From the cell containing the given text, extract its center point as (x, y) coordinate. 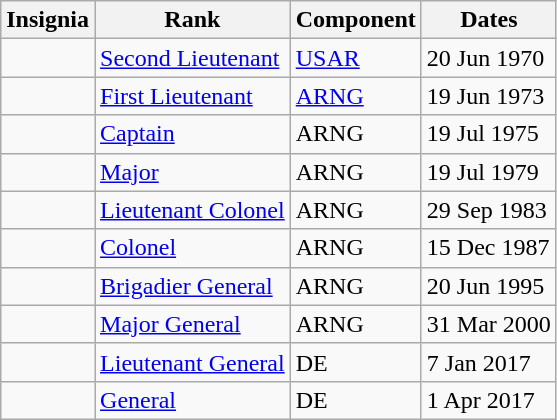
Insignia (48, 20)
General (193, 400)
Lieutenant General (193, 362)
20 Jun 1995 (488, 286)
29 Sep 1983 (488, 210)
Component (356, 20)
Captain (193, 134)
USAR (356, 58)
Brigadier General (193, 286)
7 Jan 2017 (488, 362)
20 Jun 1970 (488, 58)
1 Apr 2017 (488, 400)
First Lieutenant (193, 96)
19 Jun 1973 (488, 96)
Major (193, 172)
Colonel (193, 248)
Second Lieutenant (193, 58)
31 Mar 2000 (488, 324)
15 Dec 1987 (488, 248)
Lieutenant Colonel (193, 210)
Major General (193, 324)
Dates (488, 20)
Rank (193, 20)
19 Jul 1975 (488, 134)
19 Jul 1979 (488, 172)
